Return (x, y) of the center of cell containing provided text 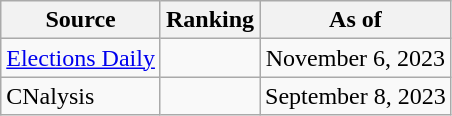
Source (81, 20)
Elections Daily (81, 58)
November 6, 2023 (356, 58)
As of (356, 20)
Ranking (210, 20)
September 8, 2023 (356, 96)
CNalysis (81, 96)
